Pinpoint the cell where the given text exists, returning its (X, Y) midpoint coordinate. 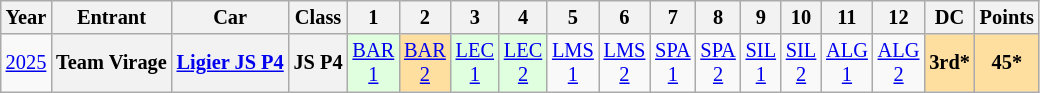
SIL2 (801, 63)
Team Virage (111, 63)
Year (26, 17)
LMS1 (573, 63)
ALG2 (899, 63)
6 (625, 17)
Class (318, 17)
Points (1007, 17)
1 (374, 17)
SPA1 (672, 63)
BAR2 (425, 63)
7 (672, 17)
SPA2 (718, 63)
JS P4 (318, 63)
10 (801, 17)
2 (425, 17)
BAR1 (374, 63)
DC (949, 17)
4 (523, 17)
LEC2 (523, 63)
SIL1 (761, 63)
ALG1 (847, 63)
9 (761, 17)
LEC1 (475, 63)
3rd* (949, 63)
Ligier JS P4 (230, 63)
LMS2 (625, 63)
12 (899, 17)
3 (475, 17)
8 (718, 17)
5 (573, 17)
Car (230, 17)
2025 (26, 63)
11 (847, 17)
Entrant (111, 17)
45* (1007, 63)
